Find where the given text appears and provide that cell's center as (x, y) coordinate. 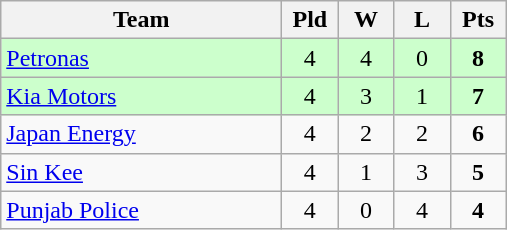
Pld (310, 20)
W (366, 20)
7 (478, 96)
6 (478, 134)
Sin Kee (142, 172)
Team (142, 20)
L (422, 20)
Pts (478, 20)
8 (478, 58)
Petronas (142, 58)
Japan Energy (142, 134)
Punjab Police (142, 210)
5 (478, 172)
Kia Motors (142, 96)
